Locate the cell with the specified text and output its [X, Y] center coordinate. 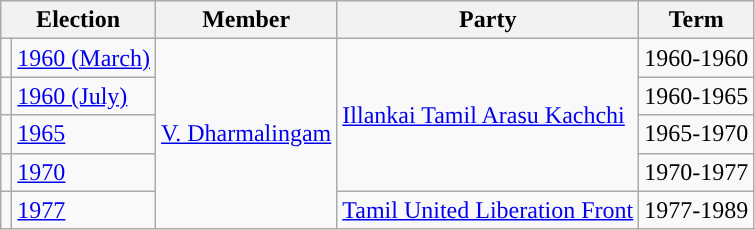
Party [488, 20]
V. Dharmalingam [246, 134]
Election [78, 20]
1960 (July) [84, 96]
1970-1977 [696, 172]
Term [696, 20]
Member [246, 20]
1965-1970 [696, 134]
1960 (March) [84, 58]
1965 [84, 134]
1960-1965 [696, 96]
Illankai Tamil Arasu Kachchi [488, 115]
1960-1960 [696, 58]
Tamil United Liberation Front [488, 210]
1970 [84, 172]
1977-1989 [696, 210]
1977 [84, 210]
